From the cell containing the given text, extract its center point as (X, Y) coordinate. 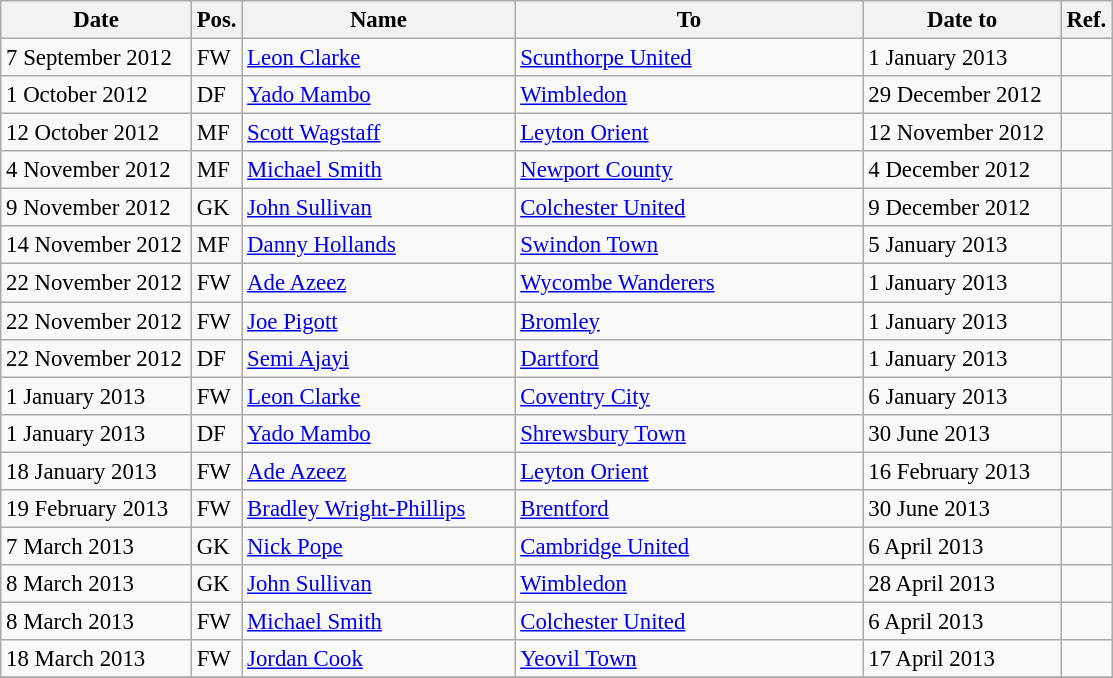
28 April 2013 (962, 584)
18 March 2013 (96, 659)
Danny Hollands (378, 245)
Jordan Cook (378, 659)
Brentford (689, 509)
1 October 2012 (96, 95)
7 March 2013 (96, 546)
Coventry City (689, 396)
Scunthorpe United (689, 58)
12 November 2012 (962, 133)
29 December 2012 (962, 95)
Semi Ajayi (378, 358)
Scott Wagstaff (378, 133)
Bradley Wright-Phillips (378, 509)
4 December 2012 (962, 170)
16 February 2013 (962, 471)
Shrewsbury Town (689, 433)
5 January 2013 (962, 245)
To (689, 20)
Date to (962, 20)
12 October 2012 (96, 133)
Yeovil Town (689, 659)
Cambridge United (689, 546)
7 September 2012 (96, 58)
9 November 2012 (96, 208)
Nick Pope (378, 546)
Newport County (689, 170)
Name (378, 20)
Swindon Town (689, 245)
Dartford (689, 358)
Bromley (689, 321)
17 April 2013 (962, 659)
18 January 2013 (96, 471)
9 December 2012 (962, 208)
6 January 2013 (962, 396)
Date (96, 20)
4 November 2012 (96, 170)
Pos. (216, 20)
Joe Pigott (378, 321)
Wycombe Wanderers (689, 283)
Ref. (1086, 20)
14 November 2012 (96, 245)
19 February 2013 (96, 509)
